Pinpoint the cell where the given text exists, returning its (X, Y) midpoint coordinate. 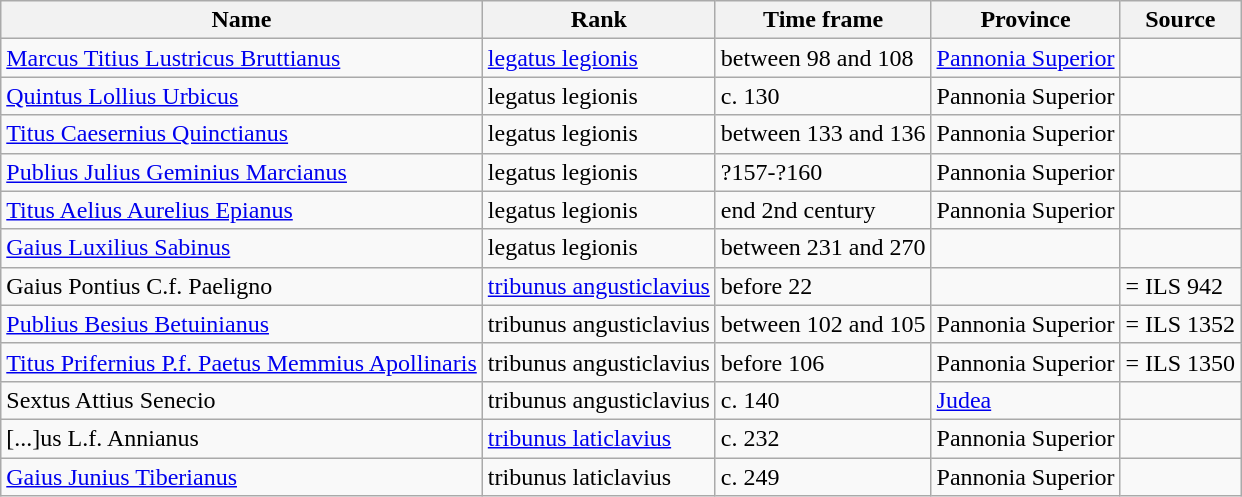
= ILS 1352 (1180, 324)
c. 232 (823, 438)
Province (1026, 20)
Publius Julius Geminius Marcianus (242, 172)
Gaius Junius Tiberianus (242, 477)
Name (242, 20)
Publius Besius Betuinianus (242, 324)
Time frame (823, 20)
Judea (1026, 400)
Marcus Titius Lustricus Bruttianus (242, 58)
c. 140 (823, 400)
between 98 and 108 (823, 58)
c. 249 (823, 477)
Quintus Lollius Urbicus (242, 96)
between 133 and 136 (823, 134)
end 2nd century (823, 210)
?157-?160 (823, 172)
Titus Caesernius Quinctianus (242, 134)
Gaius Pontius C.f. Paeligno (242, 286)
= ILS 1350 (1180, 362)
Gaius Luxilius Sabinus (242, 248)
Sextus Attius Senecio (242, 400)
[...]us L.f. Annianus (242, 438)
between 231 and 270 (823, 248)
before 106 (823, 362)
Rank (598, 20)
Titus Prifernius P.f. Paetus Memmius Apollinaris (242, 362)
Titus Aelius Aurelius Epianus (242, 210)
c. 130 (823, 96)
= ILS 942 (1180, 286)
Source (1180, 20)
between 102 and 105 (823, 324)
before 22 (823, 286)
